Locate the cell with the specified text and output its [X, Y] center coordinate. 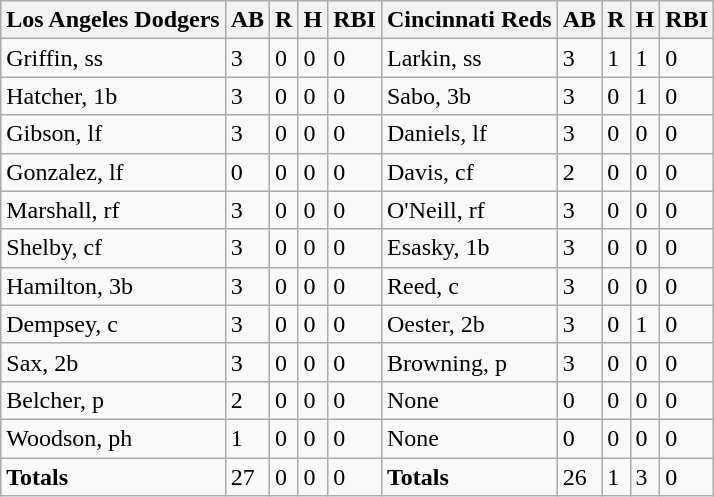
Gibson, lf [113, 134]
26 [579, 477]
Sabo, 3b [469, 96]
Davis, cf [469, 172]
Gonzalez, lf [113, 172]
Oester, 2b [469, 324]
Cincinnati Reds [469, 20]
Esasky, 1b [469, 248]
Shelby, cf [113, 248]
Sax, 2b [113, 362]
Browning, p [469, 362]
Los Angeles Dodgers [113, 20]
Hatcher, 1b [113, 96]
O'Neill, rf [469, 210]
27 [247, 477]
Reed, c [469, 286]
Hamilton, 3b [113, 286]
Griffin, ss [113, 58]
Marshall, rf [113, 210]
Dempsey, c [113, 324]
Larkin, ss [469, 58]
Woodson, ph [113, 438]
Belcher, p [113, 400]
Daniels, lf [469, 134]
